From the cell containing the given text, extract its center point as (x, y) coordinate. 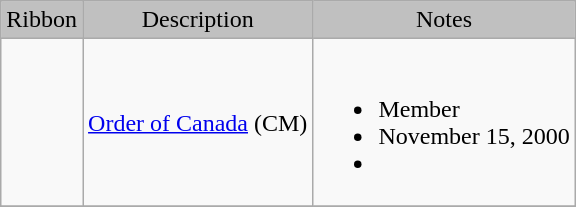
Ribbon (42, 20)
Order of Canada (CM) (198, 122)
Description (198, 20)
MemberNovember 15, 2000 (444, 122)
Notes (444, 20)
